Search for the cell housing the specified text and yield its [X, Y] center coordinate. 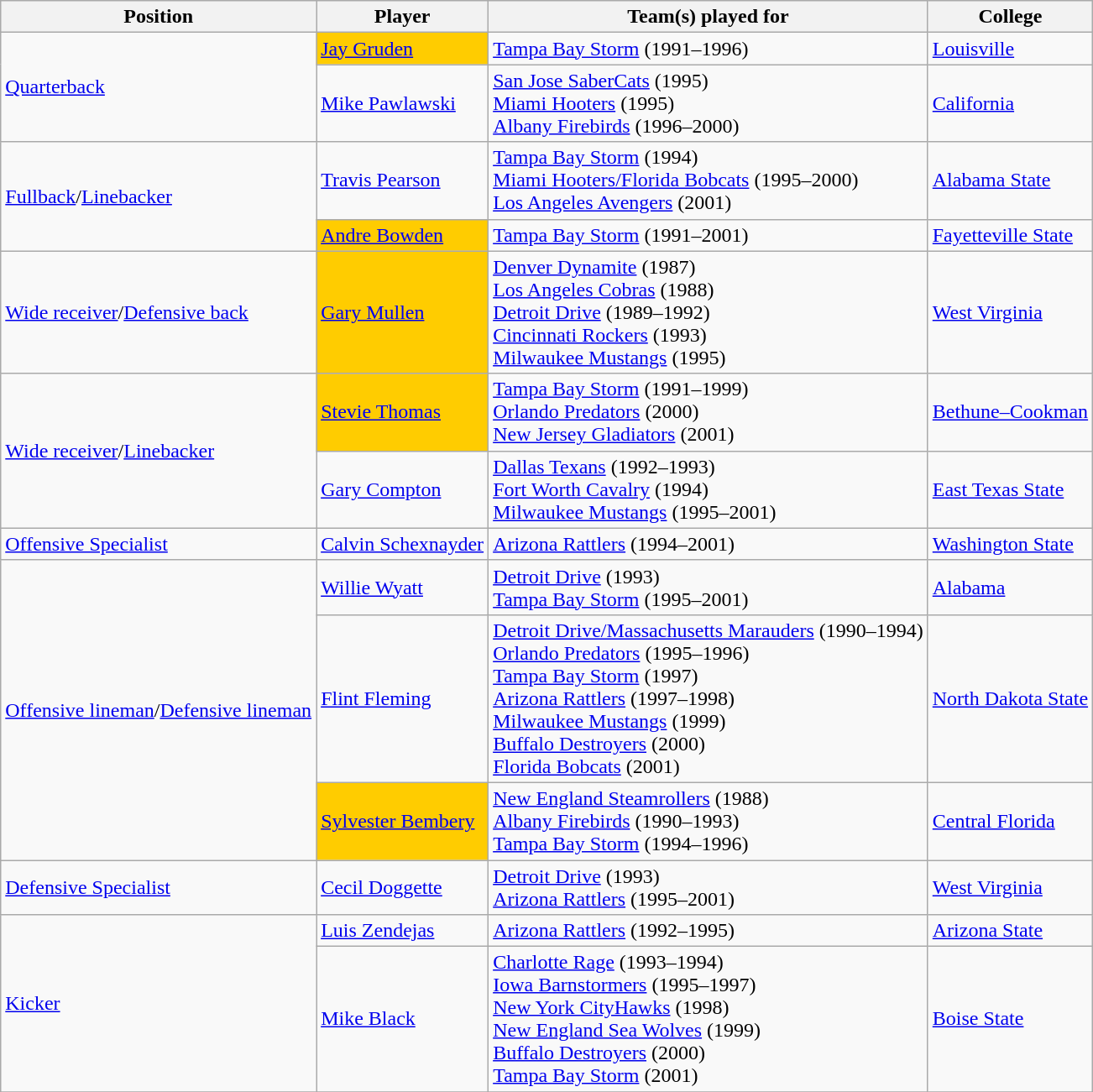
Fullback/Linebacker [159, 196]
Fayetteville State [1010, 235]
Flint Fleming [403, 698]
Tampa Bay Storm (1994)Miami Hooters/Florida Bobcats (1995–2000)Los Angeles Avengers (2001) [709, 180]
Washington State [1010, 544]
Louisville [1010, 49]
Defensive Specialist [159, 886]
Detroit Drive (1993)Tampa Bay Storm (1995–2001) [709, 588]
Luis Zendejas [403, 931]
Dallas Texans (1992–1993)Fort Worth Cavalry (1994)Milwaukee Mustangs (1995–2001) [709, 489]
Offensive Specialist [159, 544]
Stevie Thomas [403, 412]
Travis Pearson [403, 180]
Bethune–Cookman [1010, 412]
Alabama [1010, 588]
Gary Mullen [403, 312]
Team(s) played for [709, 17]
North Dakota State [1010, 698]
Cecil Doggette [403, 886]
Tampa Bay Storm (1991–1999)Orlando Predators (2000)New Jersey Gladiators (2001) [709, 412]
College [1010, 17]
Position [159, 17]
Player [403, 17]
Mike Pawlawski [403, 103]
Gary Compton [403, 489]
Wide receiver/Defensive back [159, 312]
San Jose SaberCats (1995)Miami Hooters (1995)Albany Firebirds (1996–2000) [709, 103]
Tampa Bay Storm (1991–2001) [709, 235]
Mike Black [403, 1019]
Denver Dynamite (1987)Los Angeles Cobras (1988)Detroit Drive (1989–1992)Cincinnati Rockers (1993)Milwaukee Mustangs (1995) [709, 312]
East Texas State [1010, 489]
Willie Wyatt [403, 588]
Andre Bowden [403, 235]
Arizona Rattlers (1992–1995) [709, 931]
Detroit Drive (1993)Arizona Rattlers (1995–2001) [709, 886]
Alabama State [1010, 180]
Tampa Bay Storm (1991–1996) [709, 49]
Boise State [1010, 1019]
Arizona State [1010, 931]
Sylvester Bembery [403, 821]
Central Florida [1010, 821]
Jay Gruden [403, 49]
California [1010, 103]
Wide receiver/Linebacker [159, 451]
Calvin Schexnayder [403, 544]
Quarterback [159, 87]
Offensive lineman/Defensive lineman [159, 710]
Arizona Rattlers (1994–2001) [709, 544]
New England Steamrollers (1988)Albany Firebirds (1990–1993)Tampa Bay Storm (1994–1996) [709, 821]
Kicker [159, 1004]
